For the text-containing cell, return its midpoint in (X, Y) coordinate format. 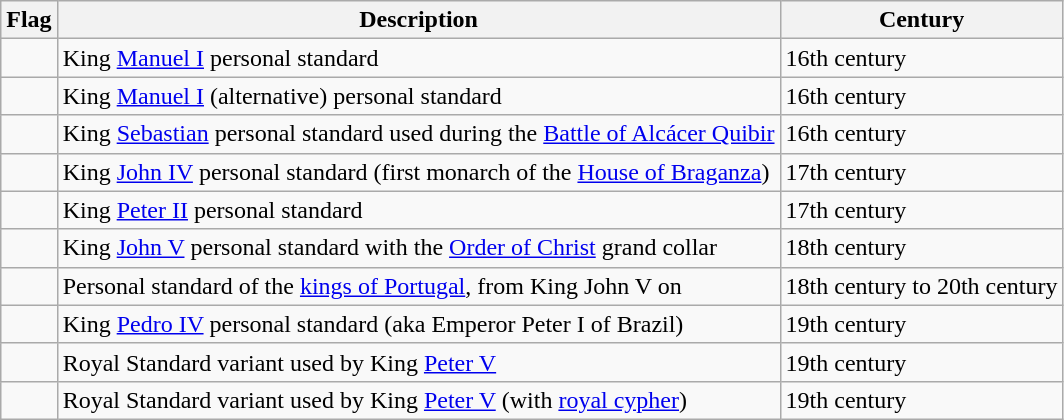
King Peter II personal standard (418, 210)
King John IV personal standard (first monarch of the House of Braganza) (418, 172)
King John V personal standard with the Order of Christ grand collar (418, 248)
King Manuel I personal standard (418, 58)
King Manuel I (alternative) personal standard (418, 96)
18th century (922, 248)
Royal Standard variant used by King Peter V (with royal cypher) (418, 400)
Royal Standard variant used by King Peter V (418, 362)
King Pedro IV personal standard (aka Emperor Peter I of Brazil) (418, 324)
Flag (29, 20)
King Sebastian personal standard used during the Battle of Alcácer Quibir (418, 134)
18th century to 20th century (922, 286)
Century (922, 20)
Personal standard of the kings of Portugal, from King John V on (418, 286)
Description (418, 20)
